Provide the [X, Y] coordinate of the cell's center where the given text is located.  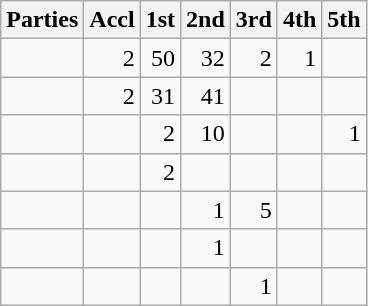
41 [206, 96]
32 [206, 58]
3rd [254, 20]
2nd [206, 20]
Accl [112, 20]
50 [160, 58]
Parties [42, 20]
31 [160, 96]
5 [254, 210]
1st [160, 20]
4th [299, 20]
10 [206, 134]
5th [344, 20]
